Return the (X, Y) coordinate for the center point of the cell that contains the specified text.  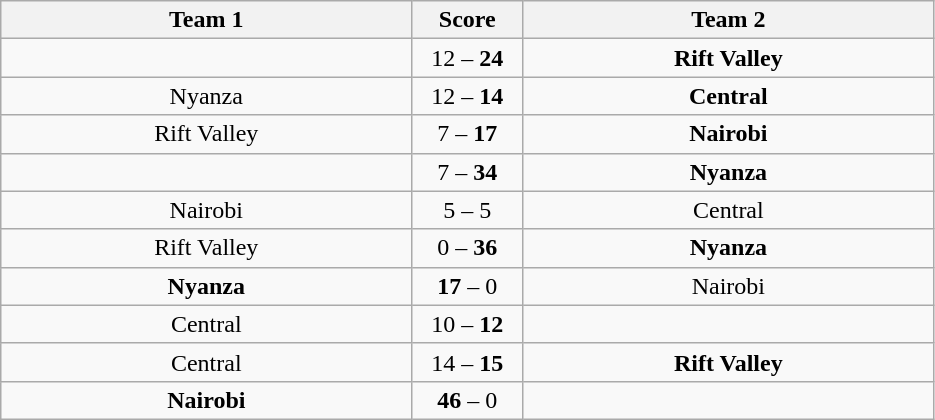
10 – 12 (468, 324)
12 – 24 (468, 58)
Team 1 (206, 20)
7 – 17 (468, 134)
5 – 5 (468, 210)
12 – 14 (468, 96)
Team 2 (728, 20)
7 – 34 (468, 172)
0 – 36 (468, 248)
17 – 0 (468, 286)
Score (468, 20)
14 – 15 (468, 362)
46 – 0 (468, 400)
